From the cell containing the given text, extract its center point as [X, Y] coordinate. 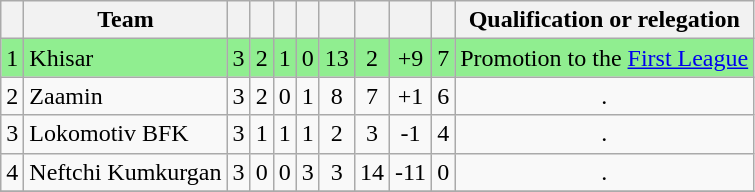
Khisar [126, 58]
+1 [410, 96]
6 [444, 96]
Team [126, 20]
Promotion to the First League [604, 58]
Qualification or relegation [604, 20]
Zaamin [126, 96]
8 [336, 96]
+9 [410, 58]
13 [336, 58]
-1 [410, 134]
Lokomotiv BFK [126, 134]
-11 [410, 172]
Neftchi Kumkurgan [126, 172]
14 [372, 172]
